Return [X, Y] of the center of cell containing provided text 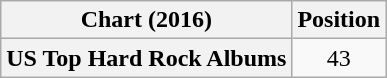
43 [339, 58]
Chart (2016) [146, 20]
Position [339, 20]
US Top Hard Rock Albums [146, 58]
